Return (x, y) of the center of cell containing provided text 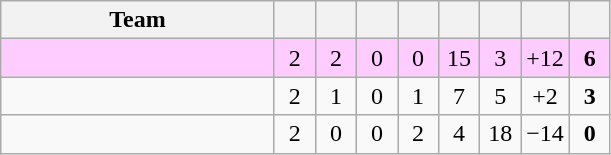
6 (590, 58)
−14 (546, 134)
+2 (546, 96)
Team (138, 20)
18 (500, 134)
15 (460, 58)
4 (460, 134)
+12 (546, 58)
7 (460, 96)
5 (500, 96)
